Provide the (x, y) coordinate of the cell's center where the given text is located.  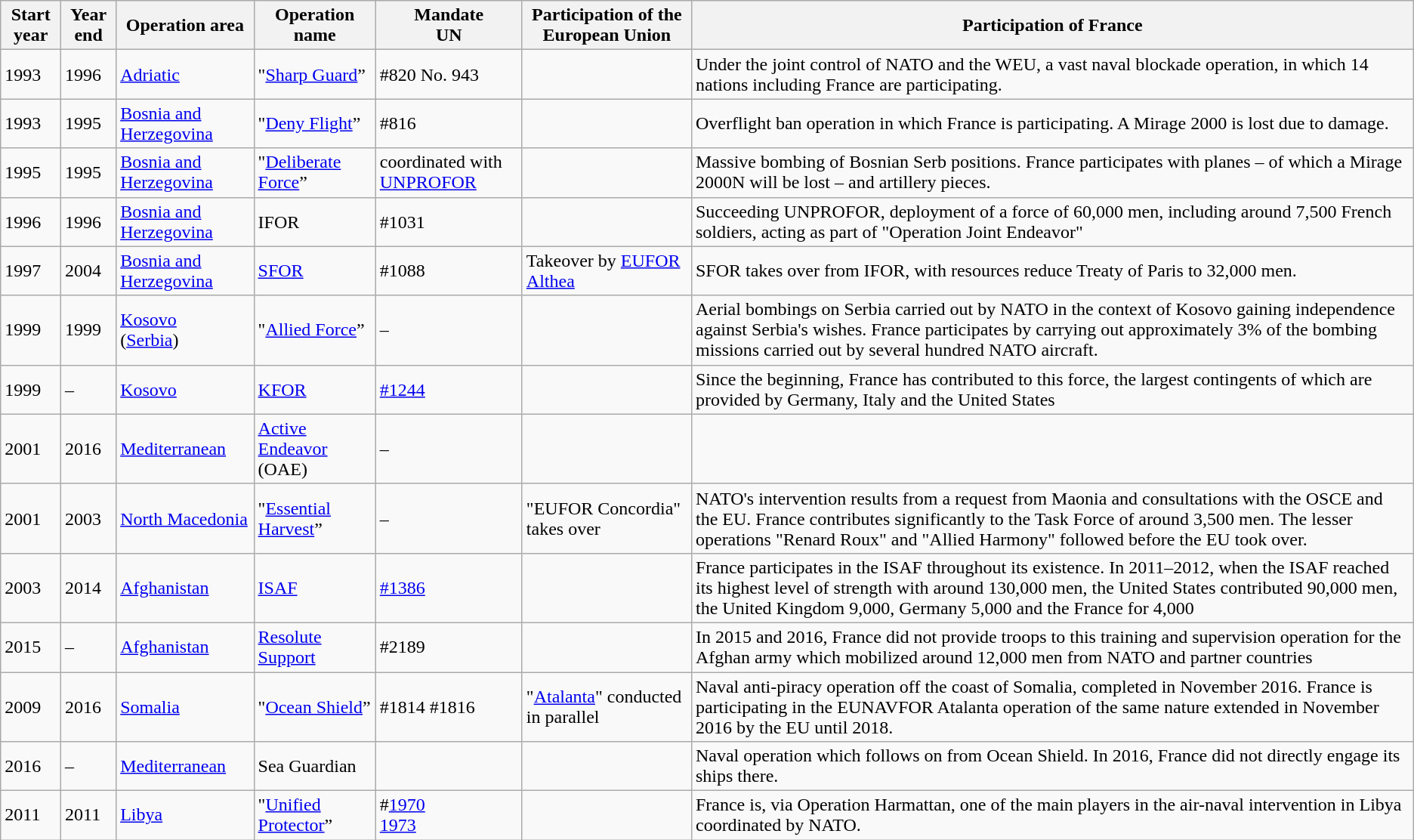
1997 (31, 270)
#1088 (449, 270)
"Unified Protector” (314, 816)
#1244 (449, 390)
"Allied Force” (314, 330)
Under the joint control of NATO and the WEU, a vast naval blockade operation, in which 14 nations including France are participating. (1052, 74)
"Essential Harvest” (314, 518)
Somalia (185, 707)
Participation of the European Union (607, 26)
MandateUN (449, 26)
Start year (31, 26)
Sea Guardian (314, 766)
#816 (449, 124)
Massive bombing of Bosnian Serb positions. France participates with planes – of which a Mirage 2000N will be lost – and artillery pieces. (1052, 172)
"EUFOR Concordia" takes over (607, 518)
Kosovo (185, 390)
#1031 (449, 222)
Participation of France (1052, 26)
Takeover by EUFOR Althea (607, 270)
Naval operation which follows on from Ocean Shield. In 2016, France did not directly engage its ships there. (1052, 766)
"Atalanta" conducted in parallel (607, 707)
Active Endeavor (OAE) (314, 449)
2014 (89, 588)
IFOR (314, 222)
Year end (89, 26)
2015 (31, 647)
#1386 (449, 588)
North Macedonia (185, 518)
Succeeding UNPROFOR, deployment of a force of 60,000 men, including around 7,500 French soldiers, acting as part of "Operation Joint Endeavor" (1052, 222)
#19701973 (449, 816)
Operation name (314, 26)
ISAF (314, 588)
Overflight ban operation in which France is participating. A Mirage 2000 is lost due to damage. (1052, 124)
France is, via Operation Harmattan, one of the main players in the air-naval intervention in Libya coordinated by NATO. (1052, 816)
Since the beginning, France has contributed to this force, the largest contingents of which are provided by Germany, Italy and the United States (1052, 390)
SFOR takes over from IFOR, with resources reduce Treaty of Paris to 32,000 men. (1052, 270)
2009 (31, 707)
2004 (89, 270)
coordinated with UNPROFOR (449, 172)
Kosovo(Serbia) (185, 330)
#2189 (449, 647)
Adriatic (185, 74)
KFOR (314, 390)
#820 No. 943 (449, 74)
"Sharp Guard” (314, 74)
"Deliberate Force” (314, 172)
Operation area (185, 26)
Resolute Support (314, 647)
SFOR (314, 270)
"Ocean Shield” (314, 707)
"Deny Flight” (314, 124)
Libya (185, 816)
#1814 #1816 (449, 707)
